Pinpoint the cell where the given text exists, returning its [X, Y] midpoint coordinate. 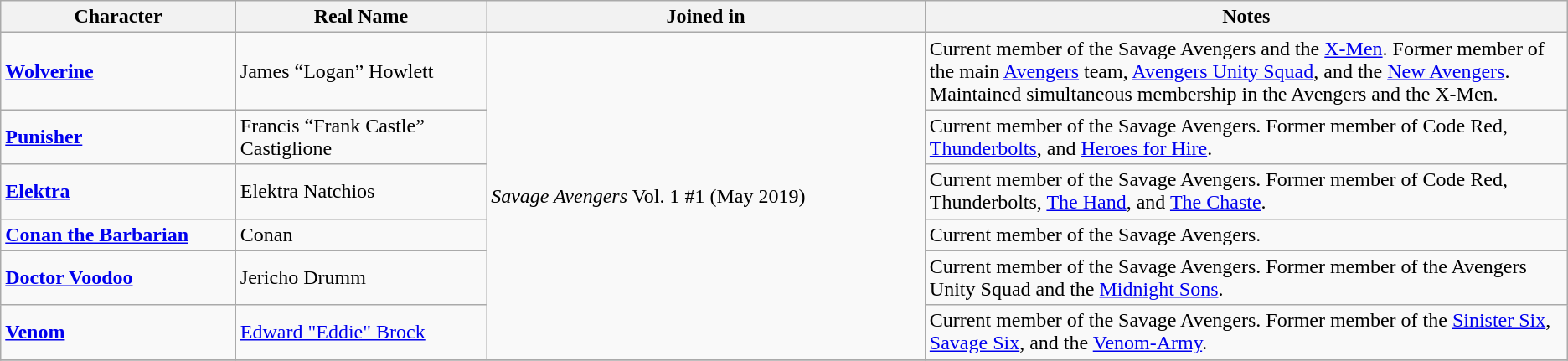
Real Name [360, 17]
Elektra [119, 191]
Punisher [119, 137]
Current member of the Savage Avengers. Former member of Code Red, Thunderbolts, The Hand, and The Chaste. [1246, 191]
Joined in [706, 17]
Conan [360, 235]
Conan the Barbarian [119, 235]
Venom [119, 332]
Notes [1246, 17]
Doctor Voodoo [119, 278]
Current member of the Savage Avengers. Former member of Code Red, Thunderbolts, and Heroes for Hire. [1246, 137]
Wolverine [119, 71]
Current member of the Savage Avengers. Former member of the Sinister Six, Savage Six, and the Venom-Army. [1246, 332]
Savage Avengers Vol. 1 #1 (May 2019) [706, 196]
Current member of the Savage Avengers. Former member of the Avengers Unity Squad and the Midnight Sons. [1246, 278]
James “Logan” Howlett [360, 71]
Current member of the Savage Avengers. [1246, 235]
Elektra Natchios [360, 191]
Character [119, 17]
Francis “Frank Castle” Castiglione [360, 137]
Edward "Eddie" Brock [360, 332]
Jericho Drumm [360, 278]
